Identify which cell holds the provided text, then report its (x, y) central coordinate. 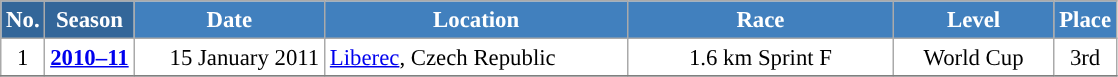
Liberec, Czech Republic (476, 58)
Race (761, 20)
Date (230, 20)
Season (90, 20)
Location (476, 20)
1 (23, 58)
Level (974, 20)
1.6 km Sprint F (761, 58)
World Cup (974, 58)
2010–11 (90, 58)
3rd (1085, 58)
No. (23, 20)
15 January 2011 (230, 58)
Place (1085, 20)
